Capture the cell that displays the provided text and extract its (x, y) central coordinate. 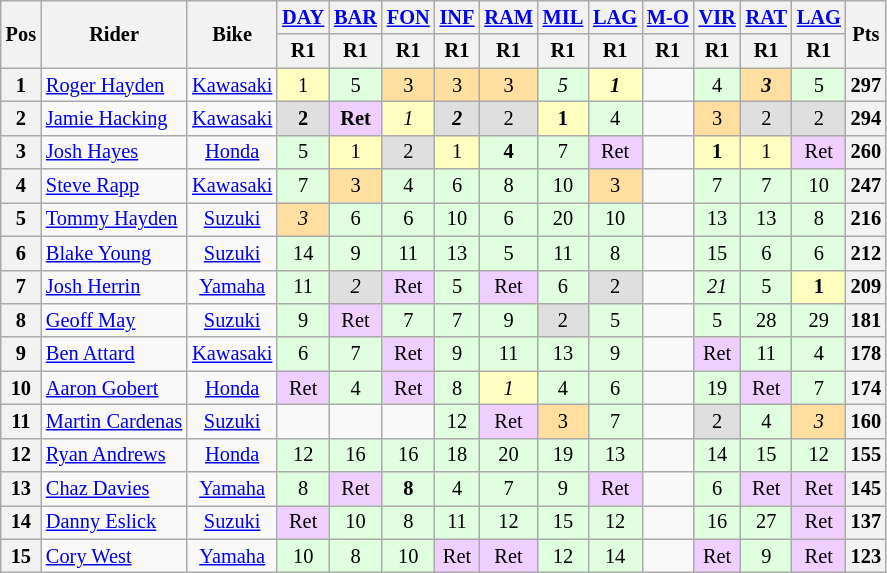
212 (866, 253)
27 (766, 522)
RAT (766, 17)
RAM (508, 17)
Pos (21, 34)
18 (458, 455)
181 (866, 320)
260 (866, 152)
Cory West (114, 556)
Jamie Hacking (114, 118)
Roger Hayden (114, 85)
INF (458, 17)
216 (866, 219)
Ben Attard (114, 354)
Josh Herrin (114, 287)
Martin Cardenas (114, 421)
Geoff May (114, 320)
Chaz Davies (114, 489)
Pts (866, 34)
M-O (668, 17)
BAR (356, 17)
297 (866, 85)
123 (866, 556)
137 (866, 522)
DAY (303, 17)
Danny Eslick (114, 522)
21 (718, 287)
29 (819, 320)
155 (866, 455)
MIL (563, 17)
Aaron Gobert (114, 388)
VIR (718, 17)
209 (866, 287)
145 (866, 489)
Ryan Andrews (114, 455)
Rider (114, 34)
178 (866, 354)
Bike (232, 34)
294 (866, 118)
Josh Hayes (114, 152)
174 (866, 388)
Steve Rapp (114, 186)
247 (866, 186)
Tommy Hayden (114, 219)
Blake Young (114, 253)
160 (866, 421)
FON (408, 17)
28 (766, 320)
